Capture the cell that displays the provided text and extract its (x, y) central coordinate. 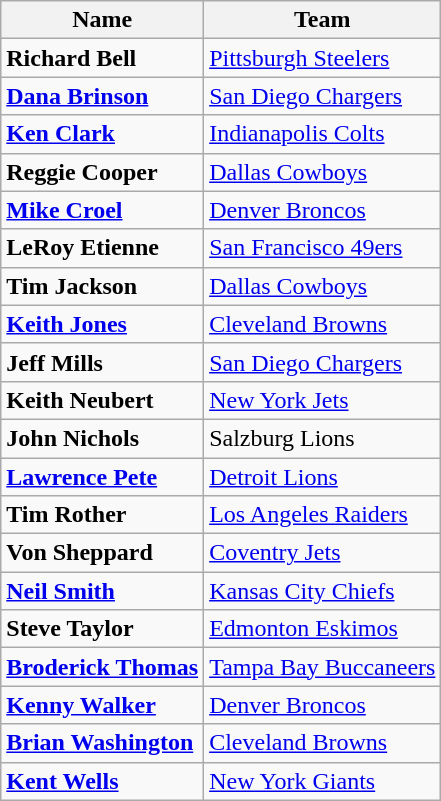
Pittsburgh Steelers (322, 58)
Coventry Jets (322, 553)
Broderick Thomas (102, 667)
Los Angeles Raiders (322, 515)
Ken Clark (102, 134)
Indianapolis Colts (322, 134)
New York Jets (322, 400)
Keith Jones (102, 324)
Mike Croel (102, 210)
Von Sheppard (102, 553)
Neil Smith (102, 591)
Kenny Walker (102, 705)
San Francisco 49ers (322, 248)
Brian Washington (102, 743)
Steve Taylor (102, 629)
Detroit Lions (322, 477)
Team (322, 20)
Richard Bell (102, 58)
Kent Wells (102, 781)
Kansas City Chiefs (322, 591)
Tim Rother (102, 515)
Lawrence Pete (102, 477)
New York Giants (322, 781)
John Nichols (102, 438)
Salzburg Lions (322, 438)
LeRoy Etienne (102, 248)
Reggie Cooper (102, 172)
Keith Neubert (102, 400)
Edmonton Eskimos (322, 629)
Tim Jackson (102, 286)
Dana Brinson (102, 96)
Jeff Mills (102, 362)
Name (102, 20)
Tampa Bay Buccaneers (322, 667)
